Find where the given text appears and provide that cell's center as [X, Y] coordinate. 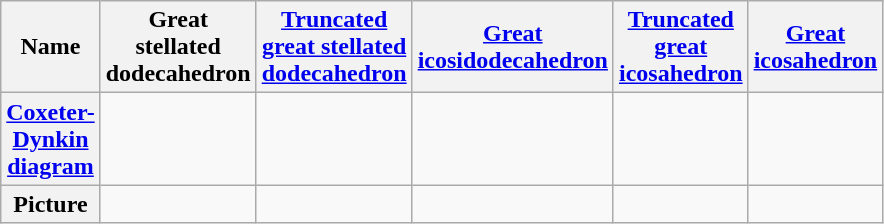
Greaticosahedron [816, 47]
Greatstellateddodecahedron [178, 47]
Truncated great stellated dodecahedron [334, 47]
Greaticosidodecahedron [512, 47]
Picture [50, 204]
Truncatedgreaticosahedron [680, 47]
Coxeter-Dynkindiagram [50, 139]
Name [50, 47]
